Identify which cell holds the provided text, then report its [x, y] central coordinate. 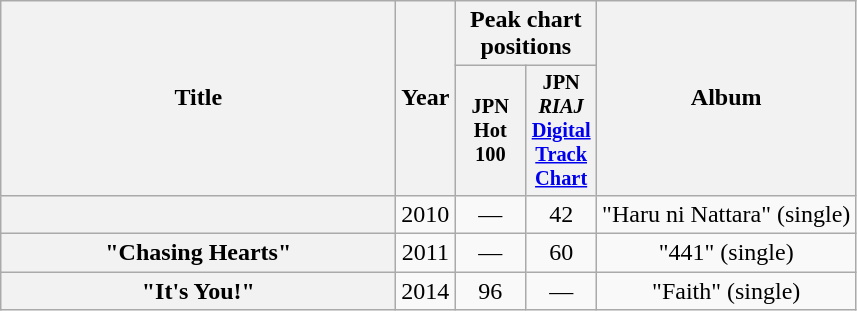
"Chasing Hearts" [198, 253]
2010 [426, 214]
2014 [426, 291]
"Faith" (single) [726, 291]
JPN Hot 100 [490, 131]
2011 [426, 253]
"Haru ni Nattara" (single) [726, 214]
Year [426, 98]
42 [562, 214]
Peak chart positions [526, 34]
"441" (single) [726, 253]
Album [726, 98]
Title [198, 98]
96 [490, 291]
"It's You!" [198, 291]
60 [562, 253]
JPN RIAJDigitalTrackChart [562, 131]
